Scan for the cell matching the given text and deliver its (X, Y) coordinate at center. 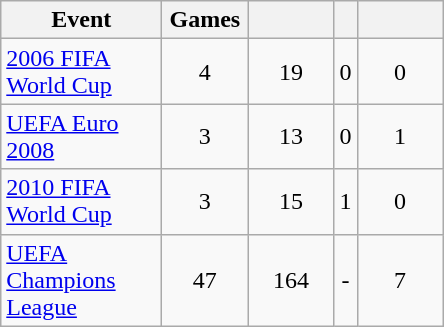
Event (82, 20)
13 (291, 136)
164 (291, 280)
UEFA Champions League (82, 280)
- (346, 280)
47 (205, 280)
19 (291, 72)
2010 FIFA World Cup (82, 202)
UEFA Euro 2008 (82, 136)
7 (400, 280)
4 (205, 72)
2006 FIFA World Cup (82, 72)
15 (291, 202)
Games (205, 20)
